Output the (X, Y) coordinate of the center of the cell containing the given text.  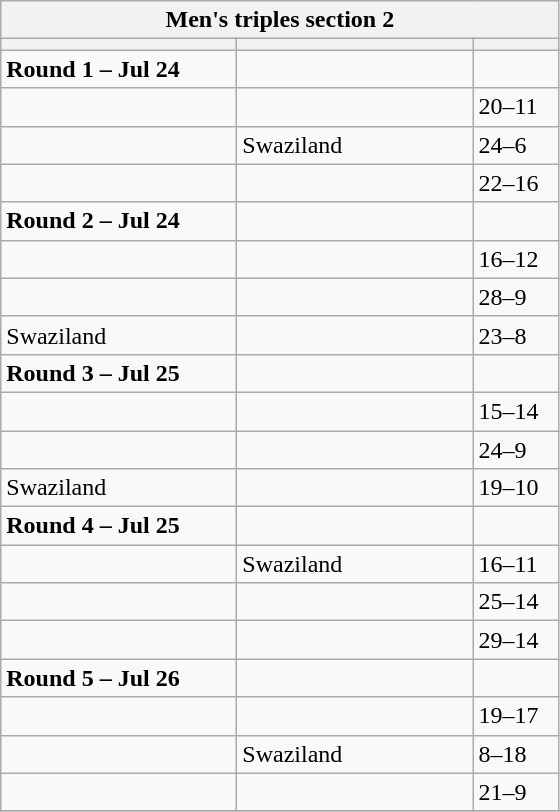
20–11 (516, 107)
Round 5 – Jul 26 (119, 678)
16–12 (516, 259)
Round 3 – Jul 25 (119, 373)
16–11 (516, 564)
29–14 (516, 640)
21–9 (516, 792)
Round 4 – Jul 25 (119, 526)
Men's triples section 2 (280, 20)
28–9 (516, 297)
Round 2 – Jul 24 (119, 221)
24–6 (516, 145)
24–9 (516, 449)
8–18 (516, 754)
19–10 (516, 488)
15–14 (516, 411)
23–8 (516, 335)
19–17 (516, 716)
25–14 (516, 602)
22–16 (516, 183)
Round 1 – Jul 24 (119, 69)
